Capture the cell that displays the provided text and extract its (x, y) central coordinate. 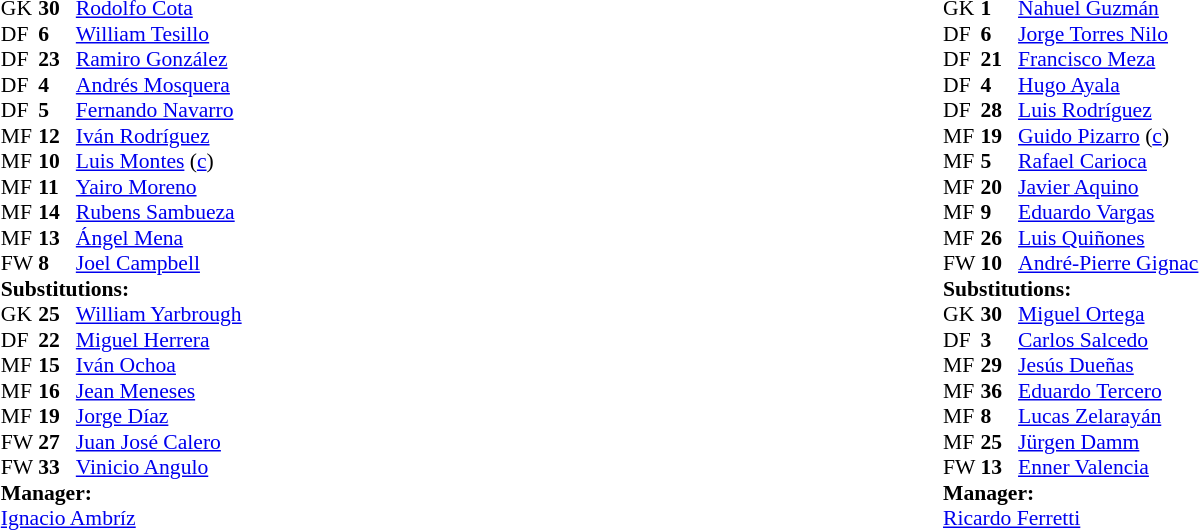
11 (57, 187)
Andrés Mosquera (159, 85)
21 (1000, 59)
Miguel Ortega (1108, 315)
Rafael Carioca (1108, 161)
Luis Quiñones (1108, 238)
27 (57, 442)
Iván Ochoa (159, 365)
Lucas Zelarayán (1108, 417)
Juan José Calero (159, 442)
Eduardo Tercero (1108, 391)
Jesús Dueñas (1108, 365)
Jorge Díaz (159, 417)
Luis Montes (c) (159, 161)
Luis Rodríguez (1108, 111)
36 (1000, 391)
14 (57, 213)
20 (1000, 187)
33 (57, 467)
Javier Aquino (1108, 187)
29 (1000, 365)
Fernando Navarro (159, 111)
Yairo Moreno (159, 187)
Joel Campbell (159, 263)
Enner Valencia (1108, 467)
30 (1000, 315)
William Tesillo (159, 34)
23 (57, 59)
3 (1000, 340)
Jorge Torres Nilo (1108, 34)
9 (1000, 213)
Guido Pizarro (c) (1108, 136)
Hugo Ayala (1108, 85)
28 (1000, 111)
Francisco Meza (1108, 59)
Jean Meneses (159, 391)
Iván Rodríguez (159, 136)
16 (57, 391)
26 (1000, 238)
Miguel Herrera (159, 340)
Jürgen Damm (1108, 442)
15 (57, 365)
Rubens Sambueza (159, 213)
Vinicio Angulo (159, 467)
Ramiro González (159, 59)
Ángel Mena (159, 238)
12 (57, 136)
Carlos Salcedo (1108, 340)
André-Pierre Gignac (1108, 263)
22 (57, 340)
Eduardo Vargas (1108, 213)
William Yarbrough (159, 315)
